Return the [x, y] coordinate for the center point of the cell that contains the specified text.  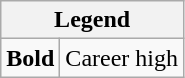
Bold [30, 58]
Career high [122, 58]
Legend [92, 20]
